Extract the (X, Y) coordinate from the center of the cell holding the provided text.  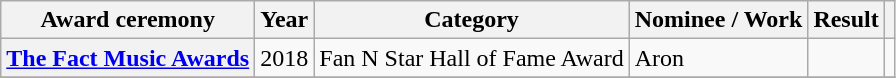
Aron (718, 58)
Nominee / Work (718, 20)
Fan N Star Hall of Fame Award (472, 58)
Category (472, 20)
2018 (284, 58)
Year (284, 20)
The Fact Music Awards (128, 58)
Award ceremony (128, 20)
Result (846, 20)
